Pinpoint the cell where the given text exists, returning its [X, Y] midpoint coordinate. 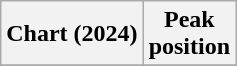
Chart (2024) [72, 34]
Peakposition [189, 34]
